Output the [X, Y] coordinate of the center of the cell containing the given text.  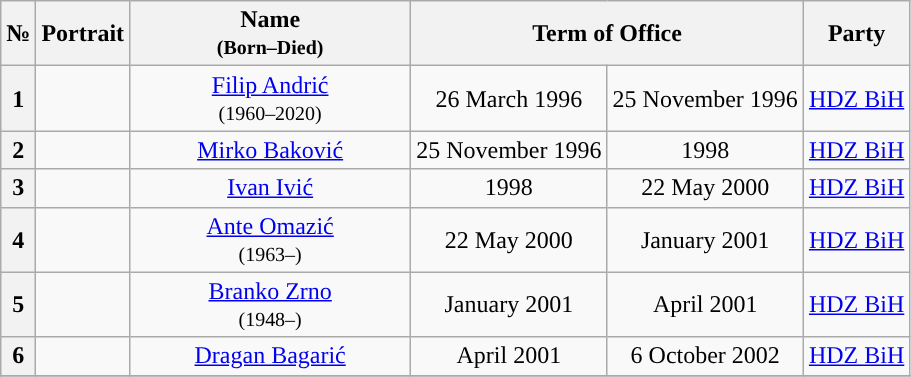
Portrait [83, 34]
6 October 2002 [705, 356]
Mirko Baković [270, 150]
6 [18, 356]
4 [18, 240]
Term of Office [608, 34]
Filip Andrić(1960–2020) [270, 98]
1 [18, 98]
5 [18, 304]
Ante Omazić(1963–) [270, 240]
Party [856, 34]
Dragan Bagarić [270, 356]
Ivan Ivić [270, 188]
26 March 1996 [509, 98]
Name(Born–Died) [270, 34]
3 [18, 188]
Branko Zrno(1948–) [270, 304]
№ [18, 34]
2 [18, 150]
